Find where the given text appears and provide that cell's center as (X, Y) coordinate. 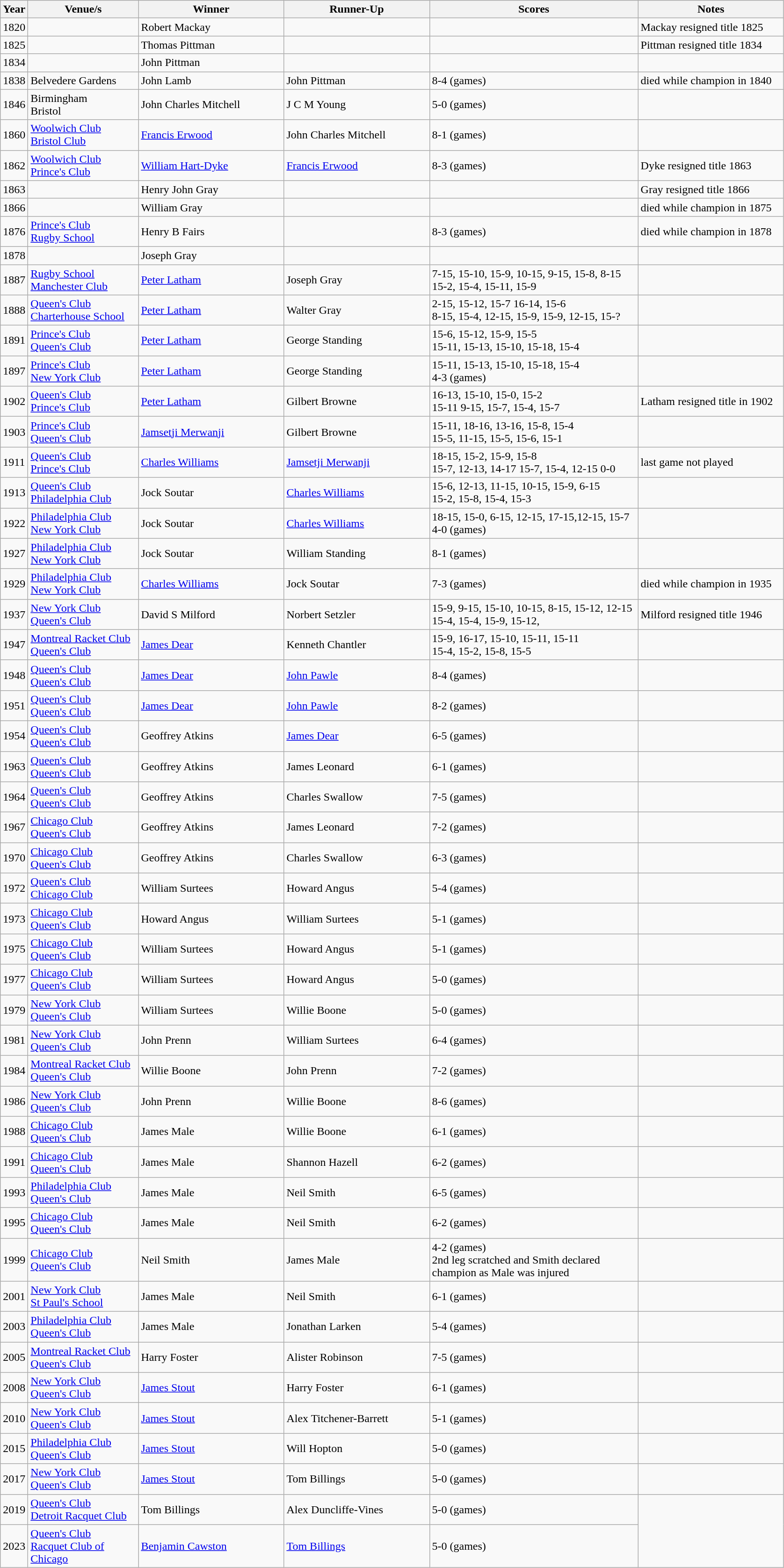
Alex Duncliffe-Vines (356, 1510)
1947 (14, 644)
2003 (14, 1327)
Henry B Fairs (211, 231)
Pittman resigned title 1834 (711, 45)
1986 (14, 1101)
Prince's ClubRugby School (83, 231)
J C M Young (356, 105)
1999 (14, 1260)
Henry John Gray (211, 189)
Birmingham Bristol (83, 105)
1937 (14, 614)
died while champion in 1878 (711, 231)
Walter Gray (356, 311)
1967 (14, 828)
John Lamb (211, 80)
1911 (14, 462)
1887 (14, 280)
died while champion in 1935 (711, 584)
Dyke resigned title 1863 (711, 166)
15-9, 9-15, 15-10, 10-15, 8-15, 15-12, 12-1515-4, 15-4, 15-9, 15-12, (534, 614)
2017 (14, 1479)
15-6, 15-12, 15-9, 15-515-11, 15-13, 15-10, 15-18, 15-4 (534, 340)
2008 (14, 1388)
15-11, 18-16, 13-16, 15-8, 15-4 15-5, 11-15, 15-5, 15-6, 15-1 (534, 432)
1903 (14, 432)
1993 (14, 1192)
Year (14, 9)
Latham resigned title in 1902 (711, 401)
Milford resigned title 1946 (711, 614)
1878 (14, 255)
1988 (14, 1132)
Queen's ClubPhiladelphia Club (83, 493)
1825 (14, 45)
Queen's ClubChicago Club (83, 889)
1964 (14, 797)
1902 (14, 401)
1834 (14, 63)
David S Milford (211, 614)
Rugby School Manchester Club (83, 280)
Woolwich Club Bristol Club (83, 135)
William Hart-Dyke (211, 166)
Benjamin Cawston (211, 1546)
15-9, 16-17, 15-10, 15-11, 15-11 15-4, 15-2, 15-8, 15-5 (534, 644)
last game not played (711, 462)
8-2 (games) (534, 705)
Runner-Up (356, 9)
1862 (14, 166)
18-15, 15-2, 15-9, 15-8 15-7, 12-13, 14-17 15-7, 15-4, 12-15 0-0 (534, 462)
1922 (14, 523)
1963 (14, 766)
Alister Robinson (356, 1357)
Jonathan Larken (356, 1327)
New York Club Queen's Club (83, 614)
Gray resigned title 1866 (711, 189)
1972 (14, 889)
New York ClubSt Paul's School (83, 1296)
Queen's Club Detroit Racquet Club (83, 1510)
1863 (14, 189)
Queen's Club Prince's Club (83, 462)
Scores (534, 9)
Notes (711, 9)
1979 (14, 1010)
15-11, 15-13, 15-10, 15-18, 15-4 4-3 (games) (534, 371)
2005 (14, 1357)
Belvedere Gardens (83, 80)
1977 (14, 979)
7-15, 15-10, 15-9, 10-15, 9-15, 15-8, 8-15 15-2, 15-4, 15-11, 15-9 (534, 280)
Kenneth Chantler (356, 644)
2023 (14, 1546)
Mackay resigned title 1825 (711, 27)
6-4 (games) (534, 1040)
Venue/s (83, 9)
1948 (14, 675)
4-2 (games) 2nd leg scratched and Smith declared champion as Male was injured (534, 1260)
15-6, 12-13, 11-15, 10-15, 15-9, 6-15 15-2, 15-8, 15-4, 15-3 (534, 493)
16-13, 15-10, 15-0, 15-215-11 9-15, 15-7, 15-4, 15-7 (534, 401)
2019 (14, 1510)
died while champion in 1840 (711, 80)
Prince's Club New York Club (83, 371)
Will Hopton (356, 1449)
1970 (14, 858)
2-15, 15-12, 15-7 16-14, 15-6 8-15, 15-4, 12-15, 15-9, 15-9, 12-15, 15-? (534, 311)
1981 (14, 1040)
Woolwich Club Prince's Club (83, 166)
1838 (14, 80)
1866 (14, 207)
2010 (14, 1418)
18-15, 15-0, 6-15, 12-15, 17-15,12-15, 15-7 4-0 (games) (534, 523)
1995 (14, 1222)
Winner (211, 9)
William Gray (211, 207)
1984 (14, 1071)
1913 (14, 493)
Queen's ClubPrince's Club (83, 401)
6-3 (games) (534, 858)
2001 (14, 1296)
Queen's Club Racquet Club of Chicago (83, 1546)
1846 (14, 105)
1927 (14, 554)
1975 (14, 949)
died while champion in 1875 (711, 207)
Norbert Setzler (356, 614)
7-3 (games) (534, 584)
2015 (14, 1449)
1951 (14, 705)
1991 (14, 1162)
1973 (14, 918)
Queen's ClubCharterhouse School (83, 311)
1876 (14, 231)
1888 (14, 311)
1860 (14, 135)
William Standing (356, 554)
Shannon Hazell (356, 1162)
1897 (14, 371)
Robert Mackay (211, 27)
1929 (14, 584)
1954 (14, 736)
1820 (14, 27)
Alex Titchener-Barrett (356, 1418)
1891 (14, 340)
8-6 (games) (534, 1101)
Thomas Pittman (211, 45)
